For the text-containing cell, return its midpoint in [X, Y] coordinate format. 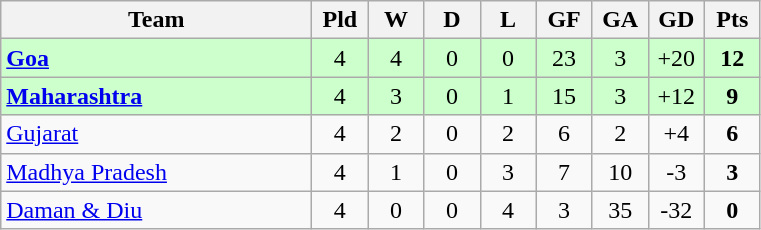
+12 [676, 96]
10 [620, 172]
9 [732, 96]
7 [564, 172]
D [452, 20]
Pts [732, 20]
Gujarat [156, 134]
23 [564, 58]
+4 [676, 134]
Maharashtra [156, 96]
12 [732, 58]
GD [676, 20]
+20 [676, 58]
W [396, 20]
GF [564, 20]
Goa [156, 58]
L [508, 20]
GA [620, 20]
Daman & Diu [156, 210]
15 [564, 96]
35 [620, 210]
Madhya Pradesh [156, 172]
Team [156, 20]
-32 [676, 210]
-3 [676, 172]
Pld [340, 20]
